Pinpoint the cell where the given text exists, returning its (x, y) midpoint coordinate. 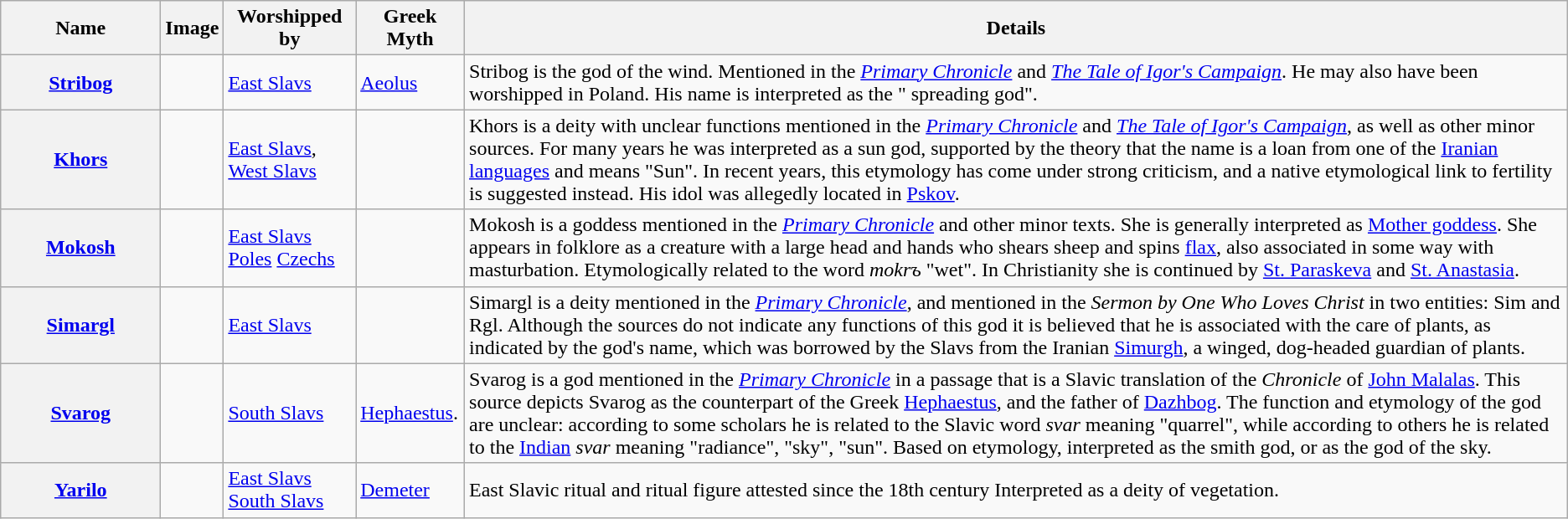
Mokosh (80, 248)
South Slavs (290, 414)
Worshipped by (290, 28)
Demeter (410, 491)
Name (80, 28)
East Slavs, West Slavs (290, 159)
Svarog (80, 414)
Image (193, 28)
East SlavsSouth Slavs (290, 491)
Stribog (80, 82)
East SlavsPoles Czechs (290, 248)
Yarilo (80, 491)
Aeolus (410, 82)
Simargl (80, 325)
East Slavic ritual and ritual figure attested since the 18th century Interpreted as a deity of vegetation. (1017, 491)
Khors (80, 159)
Greek Myth (410, 28)
Details (1017, 28)
Hephaestus. (410, 414)
